From the cell containing the given text, extract its center point as (X, Y) coordinate. 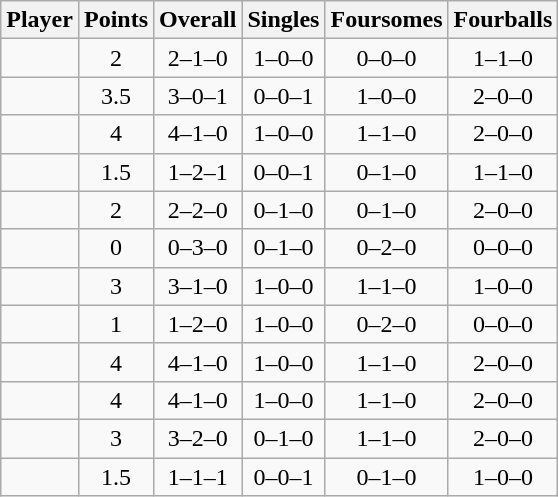
Player (40, 20)
3–0–1 (198, 96)
1 (116, 324)
Singles (284, 20)
1–1–1 (198, 477)
3–2–0 (198, 438)
1–2–1 (198, 172)
Fourballs (503, 20)
Points (116, 20)
3.5 (116, 96)
2–1–0 (198, 58)
0 (116, 248)
Overall (198, 20)
1–2–0 (198, 324)
3–1–0 (198, 286)
2–2–0 (198, 210)
Foursomes (386, 20)
0–3–0 (198, 248)
